From the cell containing the given text, extract its center point as (x, y) coordinate. 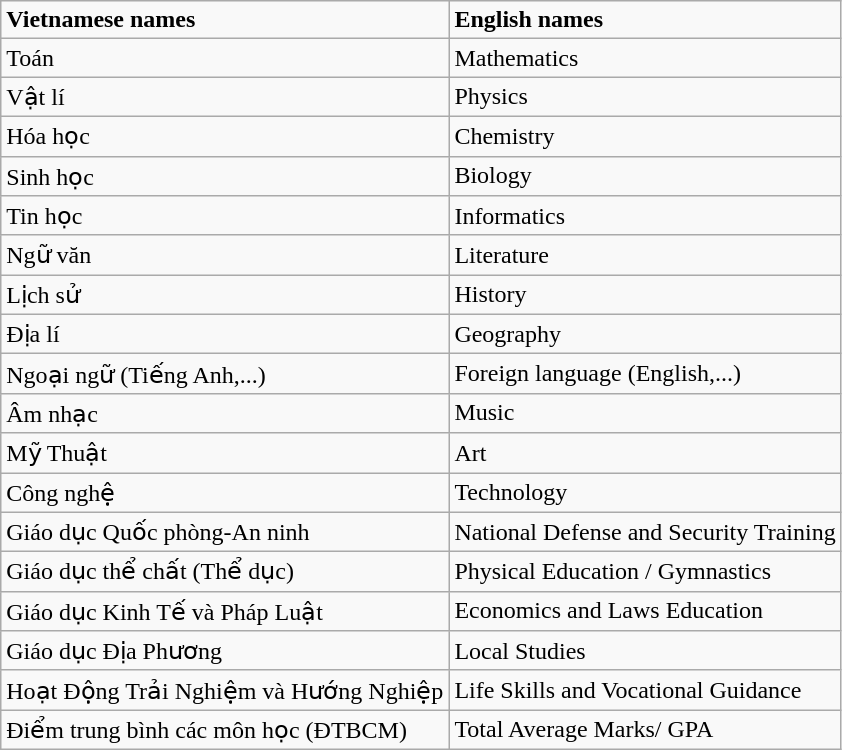
Giáo dục Địa Phương (225, 651)
Tin học (225, 216)
Công nghệ (225, 492)
Physical Education / Gymnastics (645, 572)
Music (645, 413)
National Defense and Security Training (645, 532)
Hóa học (225, 136)
Giáo dục Kinh Tế và Pháp Luật (225, 611)
Chemistry (645, 136)
Âm nhạc (225, 413)
Hoạt Động Trải Nghiệm và Hướng Nghiệp (225, 690)
Geography (645, 334)
Physics (645, 97)
Mỹ Thuật (225, 453)
Toán (225, 58)
Biology (645, 176)
Điểm trung bình các môn học (ĐTBCM) (225, 730)
Economics and Laws Education (645, 611)
Informatics (645, 216)
Life Skills and Vocational Guidance (645, 690)
Ngoại ngữ (Tiếng Anh,...) (225, 374)
Địa lí (225, 334)
English names (645, 20)
Vietnamese names (225, 20)
Technology (645, 492)
Giáo dục thể chất (Thể dục) (225, 572)
Local Studies (645, 651)
Mathematics (645, 58)
Foreign language (English,...) (645, 374)
Total Average Marks/ GPA (645, 730)
Lịch sử (225, 295)
Vật lí (225, 97)
Sinh học (225, 176)
Giáo dục Quốc phòng-An ninh (225, 532)
Literature (645, 255)
Ngữ văn (225, 255)
Art (645, 453)
History (645, 295)
